Identify which cell holds the provided text, then report its [X, Y] central coordinate. 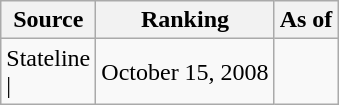
Stateline| [48, 72]
October 15, 2008 [185, 72]
As of [306, 20]
Source [48, 20]
Ranking [185, 20]
